Identify which cell holds the provided text, then report its (X, Y) central coordinate. 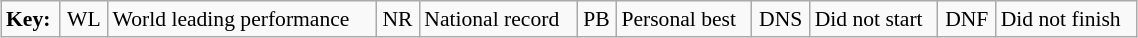
Key: (30, 19)
NR (398, 19)
Did not start (874, 19)
National record (498, 19)
DNF (967, 19)
PB (597, 19)
WL (84, 19)
World leading performance (242, 19)
DNS (781, 19)
Did not finish (1066, 19)
Personal best (684, 19)
